For the text-containing cell, return its midpoint in (x, y) coordinate format. 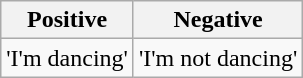
Negative (218, 20)
'I'm not dancing' (218, 58)
'I'm dancing' (68, 58)
Positive (68, 20)
